Output the [X, Y] coordinate of the center of the cell containing the given text.  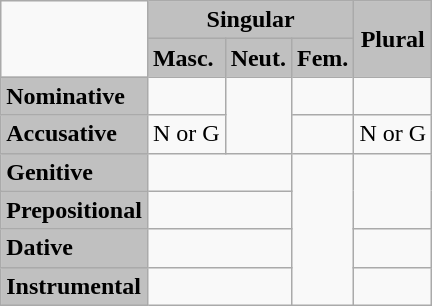
Plural [393, 39]
Dative [74, 248]
Accusative [74, 134]
Nominative [74, 96]
Neut. [258, 58]
Singular [250, 20]
Prepositional [74, 210]
Genitive [74, 172]
Fem. [322, 58]
Masc. [186, 58]
Instrumental [74, 286]
